Output the (X, Y) coordinate of the center of the cell containing the given text.  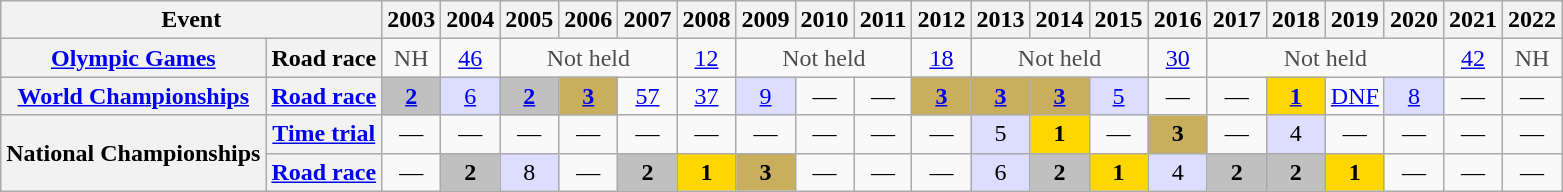
2010 (824, 20)
National Championships (134, 153)
12 (706, 58)
42 (1472, 58)
Olympic Games (134, 58)
World Championships (134, 96)
46 (470, 58)
30 (1178, 58)
18 (942, 58)
2020 (1414, 20)
2003 (412, 20)
2013 (1000, 20)
2018 (1296, 20)
2019 (1354, 20)
2021 (1472, 20)
57 (648, 96)
Event (192, 20)
2006 (588, 20)
2014 (1060, 20)
2016 (1178, 20)
Time trial (324, 134)
2011 (883, 20)
9 (766, 96)
2017 (1236, 20)
2005 (530, 20)
2004 (470, 20)
2022 (1532, 20)
DNF (1354, 96)
2009 (766, 20)
2015 (1118, 20)
2012 (942, 20)
2007 (648, 20)
2008 (706, 20)
37 (706, 96)
